Scan for the cell matching the given text and deliver its [x, y] coordinate at center. 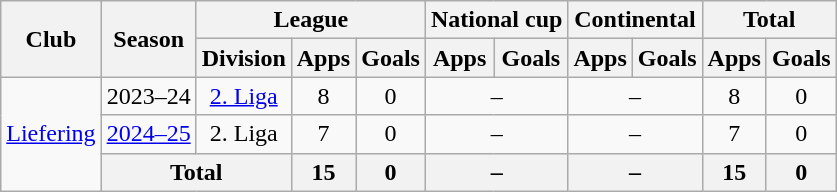
Continental [635, 20]
Season [148, 39]
2024–25 [148, 134]
League [310, 20]
Liefering [51, 134]
Division [244, 58]
National cup [496, 20]
Club [51, 39]
2023–24 [148, 96]
